Return the (X, Y) coordinate for the center point of the cell that contains the specified text.  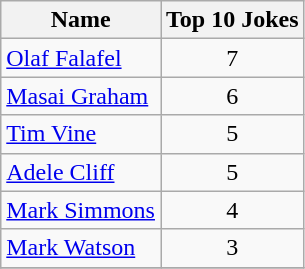
Tim Vine (81, 134)
4 (232, 210)
Name (81, 20)
6 (232, 96)
Adele Cliff (81, 172)
Top 10 Jokes (232, 20)
Masai Graham (81, 96)
7 (232, 58)
Mark Watson (81, 248)
3 (232, 248)
Mark Simmons (81, 210)
Olaf Falafel (81, 58)
